Determine the (X, Y) coordinate at the center of the cell enclosing the given text.  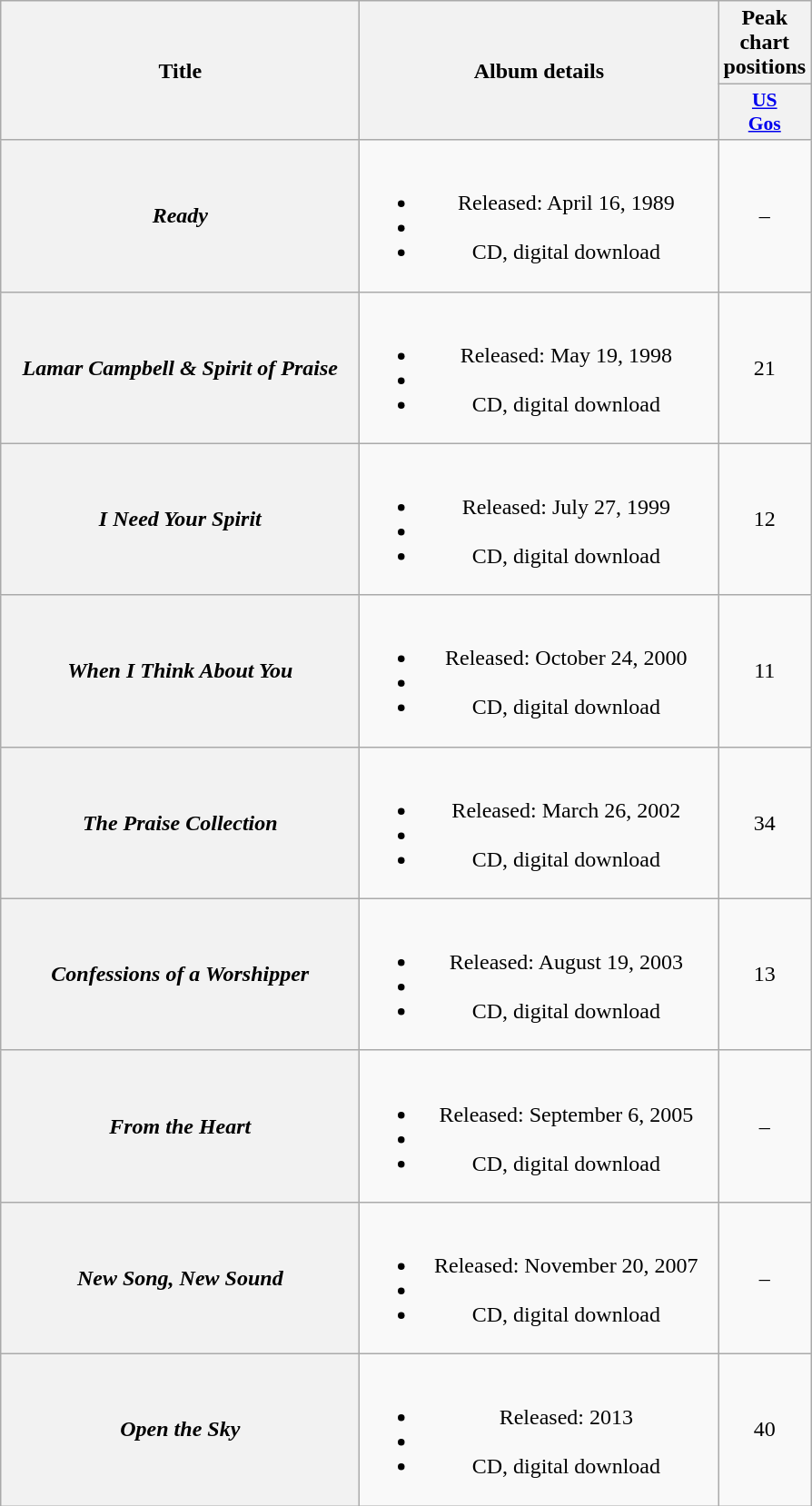
Lamar Campbell & Spirit of Praise (180, 367)
13 (765, 974)
USGos (765, 113)
40 (765, 1430)
I Need Your Spirit (180, 520)
Released: October 24, 2000CD, digital download (540, 670)
Confessions of a Worshipper (180, 974)
Released: September 6, 2005CD, digital download (540, 1126)
When I Think About You (180, 670)
New Song, New Sound (180, 1277)
Ready (180, 216)
Released: May 19, 1998CD, digital download (540, 367)
Open the Sky (180, 1430)
Released: August 19, 2003CD, digital download (540, 974)
Title (180, 71)
21 (765, 367)
Album details (540, 71)
34 (765, 823)
Released: April 16, 1989CD, digital download (540, 216)
Released: July 27, 1999CD, digital download (540, 520)
Released: November 20, 2007CD, digital download (540, 1277)
12 (765, 520)
Released: 2013CD, digital download (540, 1430)
Peak chart positions (765, 43)
11 (765, 670)
Released: March 26, 2002CD, digital download (540, 823)
From the Heart (180, 1126)
The Praise Collection (180, 823)
